Determine the [x, y] coordinate at the center of the cell enclosing the given text.  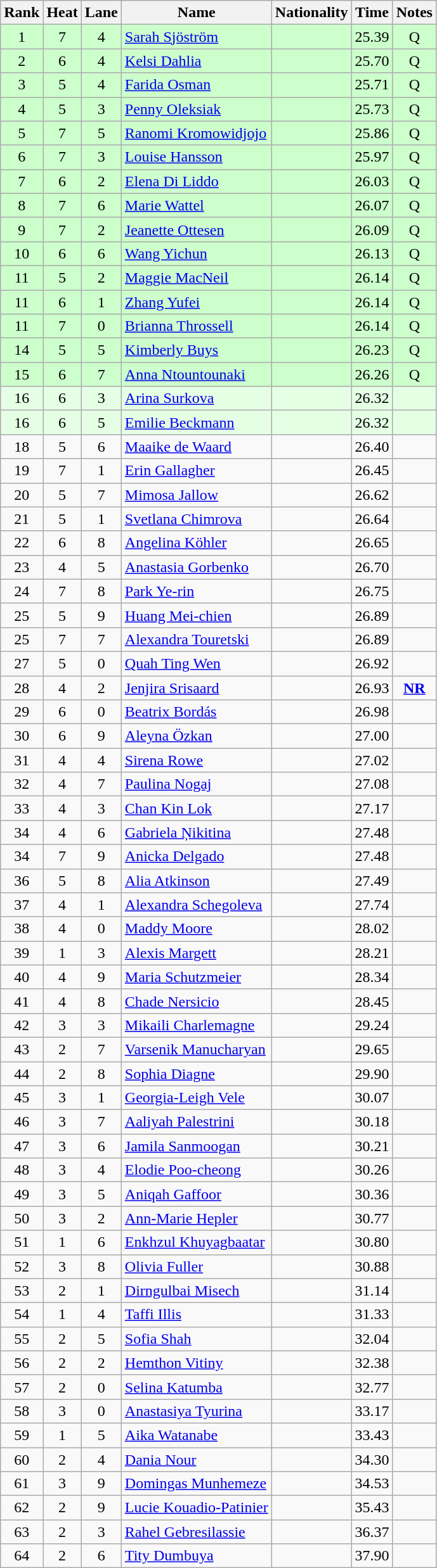
Aleyna Özkan [197, 736]
Gabriela Ņikitina [197, 832]
60 [22, 1459]
30.26 [372, 1170]
25.73 [372, 109]
48 [22, 1170]
26.93 [372, 687]
Domingas Munhemeze [197, 1484]
30.77 [372, 1218]
34.30 [372, 1459]
Paulina Nogaj [197, 784]
26.40 [372, 447]
Jamila Sanmoogan [197, 1146]
Sarah Sjöström [197, 37]
26.23 [372, 350]
Anastasiya Tyurina [197, 1411]
55 [22, 1339]
46 [22, 1122]
Elodie Poo-cheong [197, 1170]
58 [22, 1411]
Varsenik Manucharyan [197, 1049]
50 [22, 1218]
47 [22, 1146]
27.49 [372, 881]
26.09 [372, 229]
Wang Yichun [197, 253]
Rahel Gebresilassie [197, 1532]
Maddy Moore [197, 929]
64 [22, 1556]
28 [22, 687]
Selina Katumba [197, 1387]
Alexandra Schegoleva [197, 905]
31.33 [372, 1315]
Anna Ntountounaki [197, 374]
24 [22, 591]
Notes [414, 13]
Time [372, 13]
Olivia Fuller [197, 1266]
42 [22, 1025]
26.92 [372, 663]
41 [22, 1001]
19 [22, 471]
Rank [22, 13]
26.13 [372, 253]
18 [22, 447]
Chan Kin Lok [197, 808]
62 [22, 1508]
26.26 [372, 374]
Anicka Delgado [197, 857]
28.45 [372, 1001]
59 [22, 1435]
Farida Osman [197, 85]
30.21 [372, 1146]
32.04 [372, 1339]
30.18 [372, 1122]
Marie Wattel [197, 205]
28.34 [372, 977]
Sirena Rowe [197, 760]
43 [22, 1049]
23 [22, 567]
29.90 [372, 1074]
Huang Mei-chien [197, 615]
14 [22, 350]
27 [22, 663]
Anastasia Gorbenko [197, 567]
Brianna Throssell [197, 326]
Jenjira Srisaard [197, 687]
Tity Dumbuya [197, 1556]
Maria Schutzmeier [197, 977]
39 [22, 953]
Elena Di Liddo [197, 181]
31.14 [372, 1291]
31 [22, 760]
34.53 [372, 1484]
Erin Gallagher [197, 471]
33.43 [372, 1435]
Enkhzul Khuyagbaatar [197, 1242]
30.36 [372, 1194]
27.02 [372, 760]
Lane [101, 13]
36 [22, 881]
Sofia Shah [197, 1339]
Angelina Köhler [197, 543]
Kimberly Buys [197, 350]
Sophia Diagne [197, 1074]
30.07 [372, 1098]
Zhang Yufei [197, 302]
44 [22, 1074]
Penny Oleksiak [197, 109]
30.88 [372, 1266]
32.38 [372, 1363]
40 [22, 977]
Arina Surkova [197, 398]
26.62 [372, 495]
21 [22, 519]
25.86 [372, 133]
51 [22, 1242]
Beatrix Bordás [197, 712]
26.75 [372, 591]
61 [22, 1484]
Alia Atkinson [197, 881]
Nationality [311, 13]
Ann-Marie Hepler [197, 1218]
25.39 [372, 37]
28.02 [372, 929]
Alexandra Touretski [197, 639]
53 [22, 1291]
Chade Nersicio [197, 1001]
Aaliyah Palestrini [197, 1122]
Jeanette Ottesen [197, 229]
27.17 [372, 808]
Aniqah Gaffoor [197, 1194]
56 [22, 1363]
Dirngulbai Misech [197, 1291]
20 [22, 495]
37 [22, 905]
26.65 [372, 543]
29.65 [372, 1049]
Ranomi Kromowidjojo [197, 133]
Alexis Margett [197, 953]
26.45 [372, 471]
35.43 [372, 1508]
29.24 [372, 1025]
Mikaili Charlemagne [197, 1025]
26.64 [372, 519]
Park Ye-rin [197, 591]
Emilie Beckmann [197, 423]
Lucie Kouadio-Patinier [197, 1508]
27.74 [372, 905]
Louise Hansson [197, 157]
15 [22, 374]
36.37 [372, 1532]
Name [197, 13]
22 [22, 543]
26.98 [372, 712]
Svetlana Chimrova [197, 519]
26.07 [372, 205]
25.71 [372, 85]
Aika Watanabe [197, 1435]
Dania Nour [197, 1459]
54 [22, 1315]
Hemthon Vitiny [197, 1363]
30.80 [372, 1242]
33.17 [372, 1411]
Maaike de Waard [197, 447]
45 [22, 1098]
Taffi Illis [197, 1315]
Georgia-Leigh Vele [197, 1098]
33 [22, 808]
25.70 [372, 61]
26.70 [372, 567]
Kelsi Dahlia [197, 61]
29 [22, 712]
Quah Ting Wen [197, 663]
30 [22, 736]
32.77 [372, 1387]
28.21 [372, 953]
52 [22, 1266]
26.03 [372, 181]
37.90 [372, 1556]
27.00 [372, 736]
Mimosa Jallow [197, 495]
NR [414, 687]
25.97 [372, 157]
38 [22, 929]
27.08 [372, 784]
32 [22, 784]
Maggie MacNeil [197, 277]
57 [22, 1387]
10 [22, 253]
49 [22, 1194]
Heat [62, 13]
63 [22, 1532]
